Scan for the cell matching the given text and deliver its [X, Y] coordinate at center. 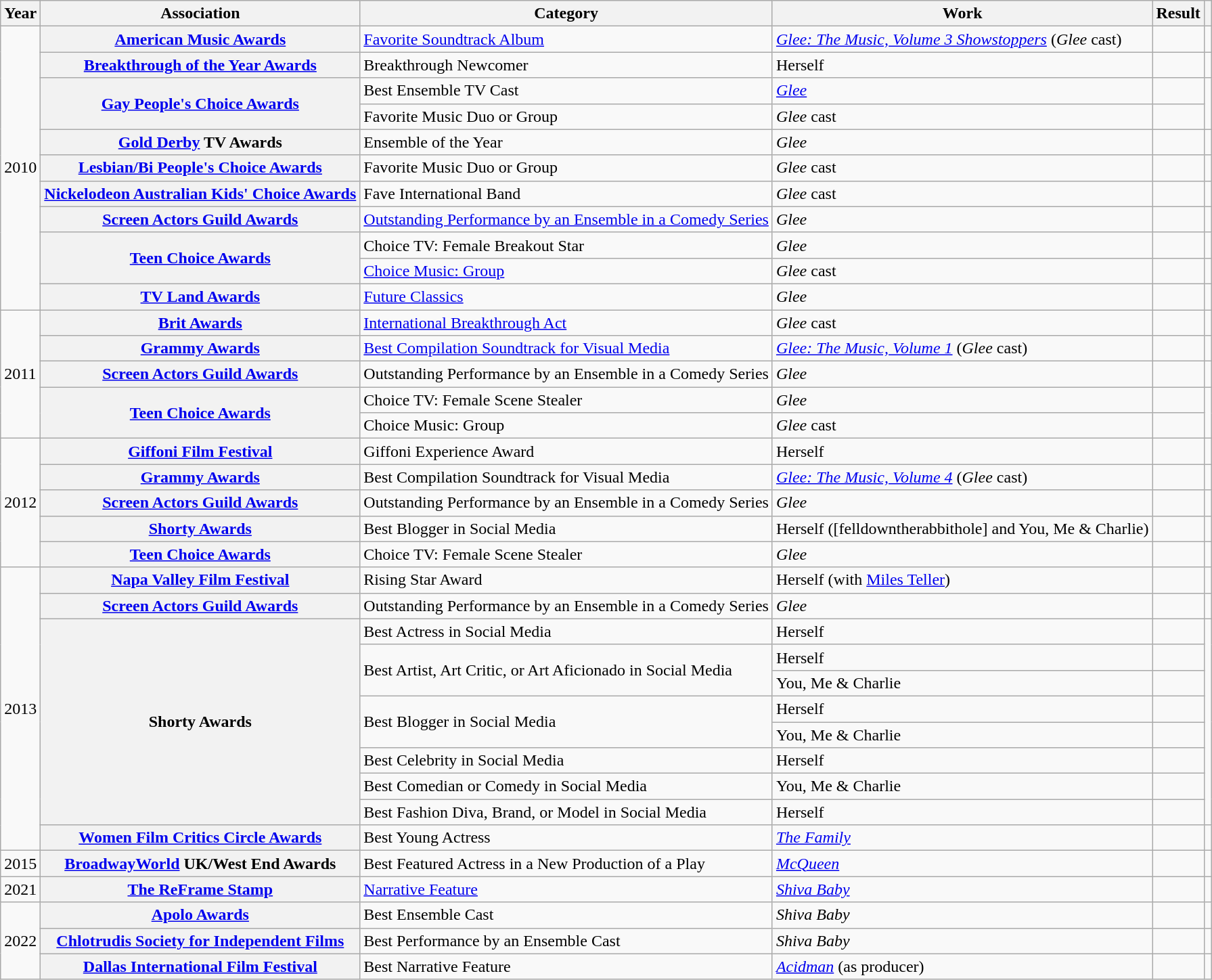
Herself ([felldowntherabbithole] and You, Me & Charlie) [962, 529]
Year [20, 14]
Women Film Critics Circle Awards [200, 838]
2011 [20, 374]
International Breakthrough Act [566, 323]
Best Ensemble Cast [566, 915]
Napa Valley Film Festival [200, 580]
Glee: The Music, Volume 3 Showstoppers (Glee cast) [962, 39]
Association [200, 14]
Herself (with Miles Teller) [962, 580]
Gay People's Choice Awards [200, 104]
Best Artist, Art Critic, or Art Aficionado in Social Media [566, 670]
Best Fashion Diva, Brand, or Model in Social Media [566, 812]
McQueen [962, 864]
Apolo Awards [200, 915]
The Family [962, 838]
Giffoni Experience Award [566, 451]
Chlotrudis Society for Independent Films [200, 941]
Choice TV: Female Breakout Star [566, 245]
Narrative Feature [566, 889]
Best Performance by an Ensemble Cast [566, 941]
2021 [20, 889]
Best Celebrity in Social Media [566, 761]
Rising Star Award [566, 580]
Best Actress in Social Media [566, 631]
Gold Derby TV Awards [200, 142]
BroadwayWorld UK/West End Awards [200, 864]
Best Featured Actress in a New Production of a Play [566, 864]
Glee: The Music, Volume 1 (Glee cast) [962, 349]
Dallas International Film Festival [200, 966]
American Music Awards [200, 39]
Brit Awards [200, 323]
Result [1178, 14]
Fave International Band [566, 194]
Giffoni Film Festival [200, 451]
Nickelodeon Australian Kids' Choice Awards [200, 194]
TV Land Awards [200, 296]
Best Young Actress [566, 838]
2012 [20, 503]
Lesbian/Bi People's Choice Awards [200, 168]
Breakthrough Newcomer [566, 65]
Glee: The Music, Volume 4 (Glee cast) [962, 477]
Best Comedian or Comedy in Social Media [566, 786]
Breakthrough of the Year Awards [200, 65]
Category [566, 14]
2015 [20, 864]
Best Narrative Feature [566, 966]
2010 [20, 168]
Acidman (as producer) [962, 966]
Favorite Soundtrack Album [566, 39]
The ReFrame Stamp [200, 889]
Work [962, 14]
Future Classics [566, 296]
Ensemble of the Year [566, 142]
Best Ensemble TV Cast [566, 91]
2022 [20, 941]
2013 [20, 709]
